Return the (X, Y) coordinate for the center point of the cell that contains the specified text.  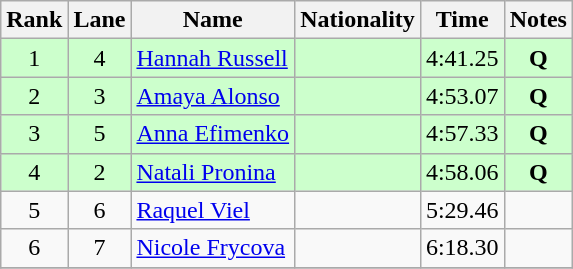
Name (213, 20)
Rank (34, 20)
4:57.33 (462, 134)
Raquel Viel (213, 210)
Notes (538, 20)
Natali Pronina (213, 172)
Nationality (358, 20)
5:29.46 (462, 210)
1 (34, 58)
Lane (100, 20)
Anna Efimenko (213, 134)
Time (462, 20)
4:53.07 (462, 96)
Hannah Russell (213, 58)
7 (100, 248)
Nicole Frycova (213, 248)
6:18.30 (462, 248)
4:58.06 (462, 172)
Amaya Alonso (213, 96)
4:41.25 (462, 58)
